Provide the [X, Y] coordinate of the cell's center where the given text is located.  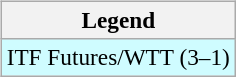
Legend [118, 20]
ITF Futures/WTT (3–1) [118, 57]
